Pinpoint the cell where the given text exists, returning its [x, y] midpoint coordinate. 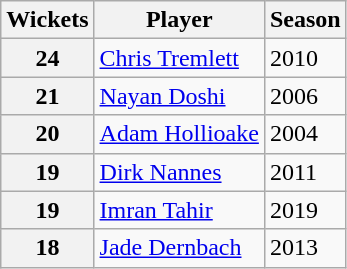
2011 [305, 172]
Jade Dernbach [179, 248]
18 [48, 248]
24 [48, 58]
2006 [305, 96]
2010 [305, 58]
2019 [305, 210]
Player [179, 20]
Chris Tremlett [179, 58]
Adam Hollioake [179, 134]
Season [305, 20]
20 [48, 134]
2013 [305, 248]
21 [48, 96]
2004 [305, 134]
Wickets [48, 20]
Imran Tahir [179, 210]
Nayan Doshi [179, 96]
Dirk Nannes [179, 172]
